From the cell containing the given text, extract its center point as [x, y] coordinate. 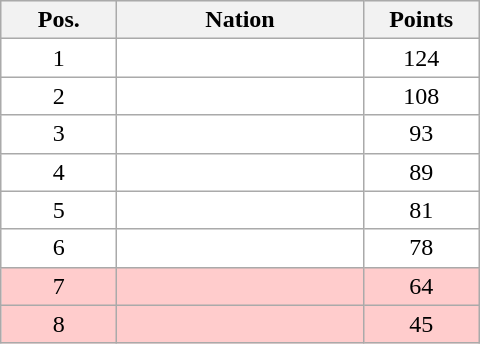
5 [59, 210]
8 [59, 324]
78 [421, 248]
2 [59, 96]
124 [421, 58]
7 [59, 286]
1 [59, 58]
45 [421, 324]
Pos. [59, 20]
Points [421, 20]
6 [59, 248]
93 [421, 134]
Nation [240, 20]
64 [421, 286]
108 [421, 96]
89 [421, 172]
81 [421, 210]
3 [59, 134]
4 [59, 172]
